Extract the [X, Y] coordinate from the center of the cell holding the provided text.  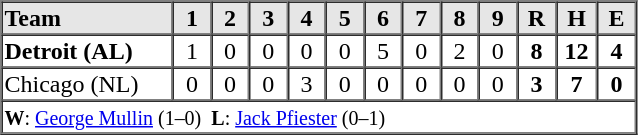
9 [498, 18]
R [536, 18]
H [576, 18]
Detroit (AL) [88, 50]
W: George Mullin (1–0) L: Jack Pfiester (0–1) [319, 116]
Chicago (NL) [88, 84]
6 [383, 18]
Team [88, 18]
12 [576, 50]
E [616, 18]
